Find where the given text appears and provide that cell's center as (x, y) coordinate. 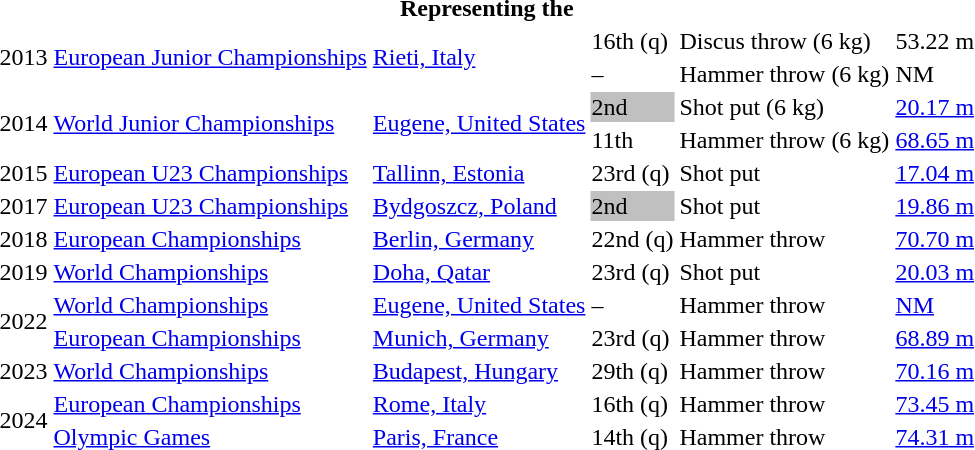
11th (632, 140)
Rieti, Italy (479, 58)
Bydgoszcz, Poland (479, 206)
29th (q) (632, 371)
Doha, Qatar (479, 272)
Rome, Italy (479, 404)
Berlin, Germany (479, 239)
22nd (q) (632, 239)
Shot put (6 kg) (784, 107)
Budapest, Hungary (479, 371)
Tallinn, Estonia (479, 173)
Discus throw (6 kg) (784, 41)
Munich, Germany (479, 338)
World Junior Championships (210, 124)
European Junior Championships (210, 58)
